Identify which cell holds the provided text, then report its (X, Y) central coordinate. 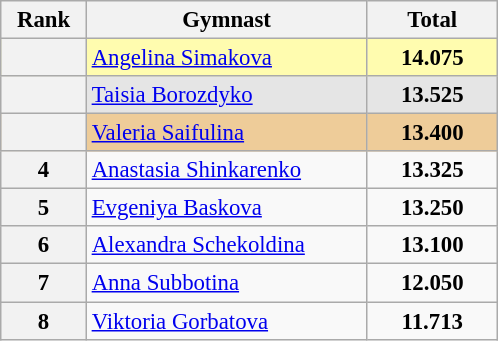
12.050 (432, 283)
Rank (44, 20)
Total (432, 20)
Angelina Simakova (226, 58)
Anastasia Shinkarenko (226, 170)
Taisia Borozdyko (226, 95)
14.075 (432, 58)
8 (44, 321)
13.250 (432, 208)
7 (44, 283)
Evgeniya Baskova (226, 208)
6 (44, 245)
Anna Subbotina (226, 283)
4 (44, 170)
Alexandra Schekoldina (226, 245)
13.400 (432, 133)
Viktoria Gorbatova (226, 321)
13.100 (432, 245)
Gymnast (226, 20)
5 (44, 208)
13.325 (432, 170)
Valeria Saifulina (226, 133)
11.713 (432, 321)
13.525 (432, 95)
